From the cell containing the given text, extract its center point as (x, y) coordinate. 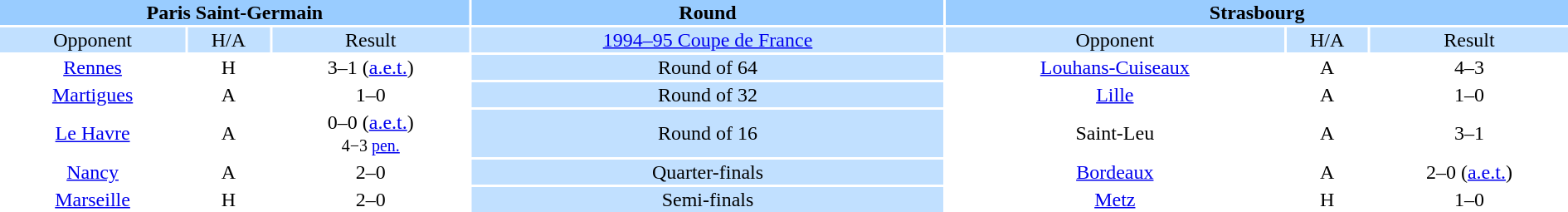
Round (709, 12)
Quarter-finals (709, 172)
3–1 (a.e.t.) (371, 67)
Round of 32 (709, 95)
Martigues (93, 95)
Strasbourg (1257, 12)
Paris Saint-Germain (235, 12)
2–0 (a.e.t.) (1469, 172)
Semi-finals (709, 200)
Nancy (93, 172)
0–0 (a.e.t.) 4−3 pen. (371, 133)
Marseille (93, 200)
Round of 64 (709, 67)
3–1 (1469, 133)
Metz (1115, 200)
Lille (1115, 95)
Louhans-Cuiseaux (1115, 67)
4–3 (1469, 67)
Bordeaux (1115, 172)
1994–95 Coupe de France (709, 40)
Rennes (93, 67)
Round of 16 (709, 133)
Saint-Leu (1115, 133)
Le Havre (93, 133)
